Extract the [X, Y] coordinate from the center of the cell holding the provided text.  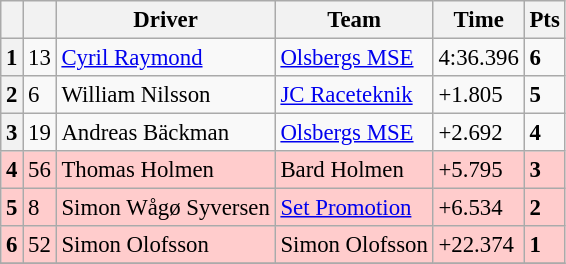
William Nilsson [166, 95]
Simon Wågø Syversen [166, 208]
4:36.396 [478, 58]
Set Promotion [354, 208]
Driver [166, 20]
52 [40, 245]
8 [40, 208]
+1.805 [478, 95]
Cyril Raymond [166, 58]
Bard Holmen [354, 170]
+5.795 [478, 170]
Pts [544, 20]
56 [40, 170]
+6.534 [478, 208]
Thomas Holmen [166, 170]
JC Raceteknik [354, 95]
+2.692 [478, 133]
19 [40, 133]
Team [354, 20]
Andreas Bäckman [166, 133]
+22.374 [478, 245]
13 [40, 58]
Time [478, 20]
